Determine the [X, Y] coordinate at the center of the cell enclosing the given text.  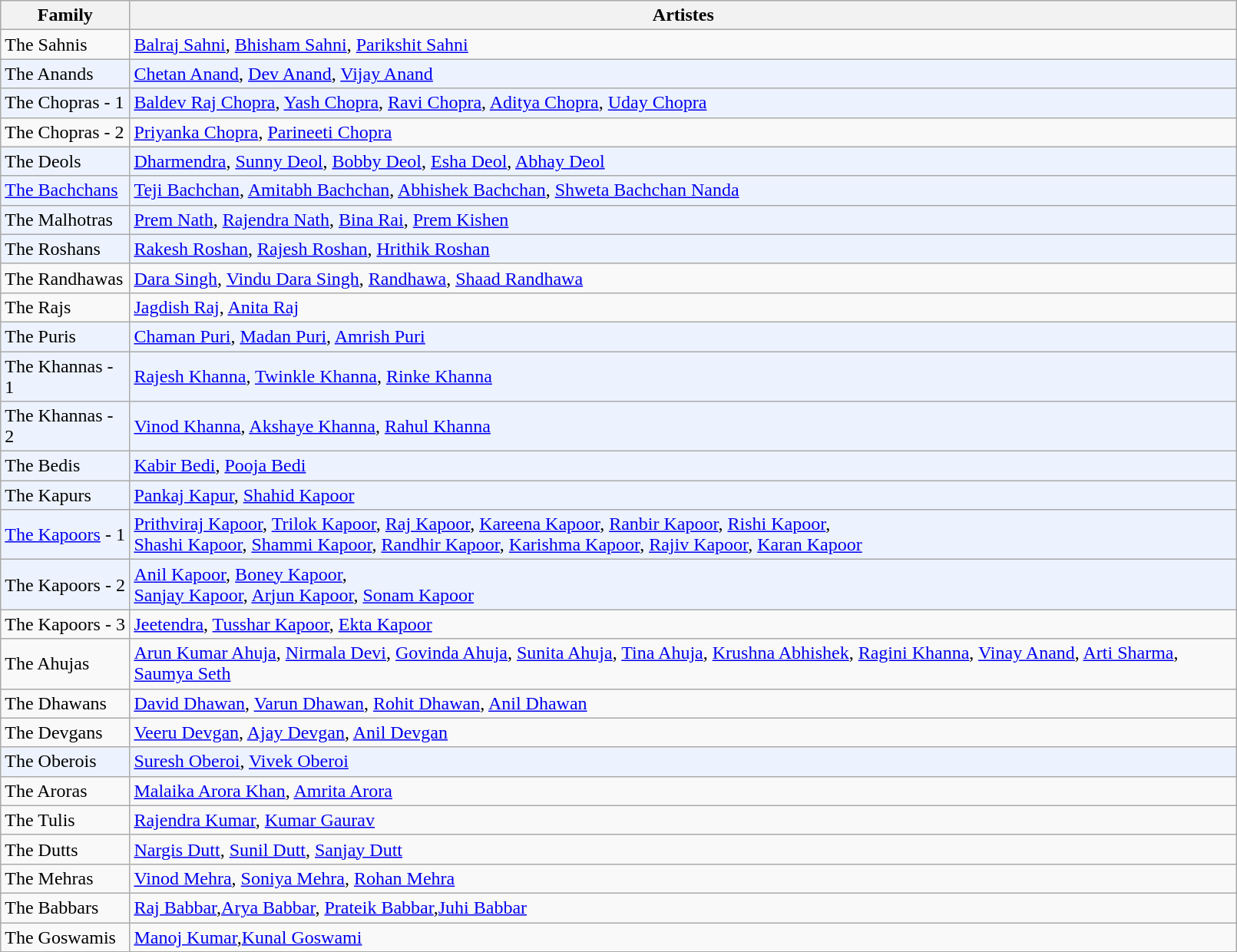
Rajesh Khanna, Twinkle Khanna, Rinke Khanna [683, 376]
The Mehras [65, 878]
Veeru Devgan, Ajay Devgan, Anil Devgan [683, 732]
The Dhawans [65, 703]
Teji Bachchan, Amitabh Bachchan, Abhishek Bachchan, Shweta Bachchan Nanda [683, 190]
The Kapoors - 1 [65, 534]
Vinod Mehra, Soniya Mehra, Rohan Mehra [683, 878]
The Babbars [65, 907]
The Oberois [65, 762]
The Dutts [65, 849]
Prem Nath, Rajendra Nath, Bina Rai, Prem Kishen [683, 220]
The Khannas - 1 [65, 376]
Chaman Puri, Madan Puri, Amrish Puri [683, 336]
Jeetendra, Tusshar Kapoor, Ekta Kapoor [683, 624]
Priyanka Chopra, Parineeti Chopra [683, 132]
Dara Singh, Vindu Dara Singh, Randhawa, Shaad Randhawa [683, 278]
The Sahnis [65, 45]
The Khannas - 2 [65, 427]
The Goswamis [65, 937]
Manoj Kumar,Kunal Goswami [683, 937]
Suresh Oberoi, Vivek Oberoi [683, 762]
Jagdish Raj, Anita Raj [683, 307]
Artistes [683, 15]
The Randhawas [65, 278]
The Bedis [65, 466]
Dharmendra, Sunny Deol, Bobby Deol, Esha Deol, Abhay Deol [683, 161]
Family [65, 15]
Kabir Bedi, Pooja Bedi [683, 466]
Arun Kumar Ahuja, Nirmala Devi, Govinda Ahuja, Sunita Ahuja, Tina Ahuja, Krushna Abhishek, Ragini Khanna, Vinay Anand, Arti Sharma, Saumya Seth [683, 663]
The Chopras - 2 [65, 132]
The Ahujas [65, 663]
The Kapoors - 3 [65, 624]
Chetan Anand, Dev Anand, Vijay Anand [683, 74]
The Malhotras [65, 220]
The Tulis [65, 820]
Rakesh Roshan, Rajesh Roshan, Hrithik Roshan [683, 249]
Malaika Arora Khan, Amrita Arora [683, 791]
The Bachchans [65, 190]
The Rajs [65, 307]
Balraj Sahni, Bhisham Sahni, Parikshit Sahni [683, 45]
Vinod Khanna, Akshaye Khanna, Rahul Khanna [683, 427]
Nargis Dutt, Sunil Dutt, Sanjay Dutt [683, 849]
The Chopras - 1 [65, 103]
Rajendra Kumar, Kumar Gaurav [683, 820]
The Aroras [65, 791]
Pankaj Kapur, Shahid Kapoor [683, 495]
The Devgans [65, 732]
The Deols [65, 161]
Anil Kapoor, Boney Kapoor,Sanjay Kapoor, Arjun Kapoor, Sonam Kapoor [683, 585]
David Dhawan, Varun Dhawan, Rohit Dhawan, Anil Dhawan [683, 703]
The Kapurs [65, 495]
The Anands [65, 74]
The Roshans [65, 249]
Raj Babbar,Arya Babbar, Prateik Babbar,Juhi Babbar [683, 907]
The Puris [65, 336]
The Kapoors - 2 [65, 585]
Baldev Raj Chopra, Yash Chopra, Ravi Chopra, Aditya Chopra, Uday Chopra [683, 103]
